Detect which cell encompasses the target text, then output its [X, Y] center coordinate. 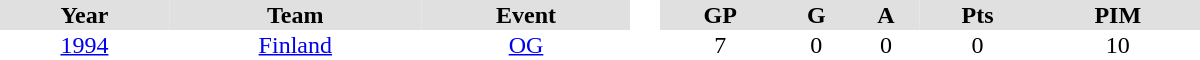
7 [720, 45]
1994 [84, 45]
OG [526, 45]
Event [526, 15]
PIM [1118, 15]
G [816, 15]
10 [1118, 45]
A [886, 15]
Pts [978, 15]
GP [720, 15]
Team [296, 15]
Year [84, 15]
Finland [296, 45]
